Identify which cell holds the provided text, then report its [x, y] central coordinate. 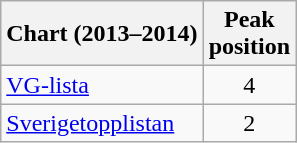
4 [249, 85]
Peakposition [249, 34]
Sverigetopplistan [102, 123]
Chart (2013–2014) [102, 34]
VG-lista [102, 85]
2 [249, 123]
